Extract the (x, y) coordinate from the center of the cell holding the provided text.  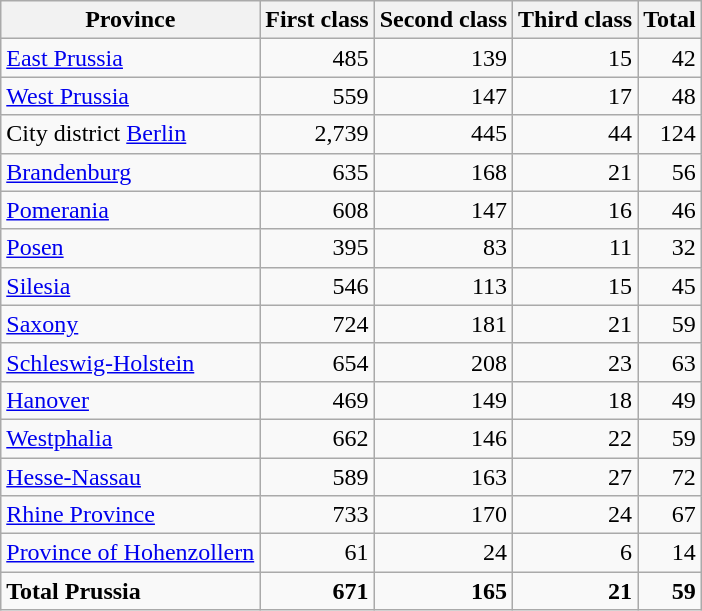
46 (670, 210)
654 (317, 362)
32 (670, 248)
27 (576, 477)
Province of Hohenzollern (130, 553)
18 (576, 400)
662 (317, 438)
170 (443, 515)
Brandenburg (130, 172)
East Prussia (130, 58)
635 (317, 172)
Pomerania (130, 210)
Second class (443, 20)
Total Prussia (130, 591)
181 (443, 324)
First class (317, 20)
2,739 (317, 134)
48 (670, 96)
Saxony (130, 324)
146 (443, 438)
Silesia (130, 286)
44 (576, 134)
14 (670, 553)
124 (670, 134)
469 (317, 400)
67 (670, 515)
113 (443, 286)
23 (576, 362)
608 (317, 210)
445 (443, 134)
45 (670, 286)
Rhine Province (130, 515)
72 (670, 477)
589 (317, 477)
733 (317, 515)
56 (670, 172)
83 (443, 248)
11 (576, 248)
Total (670, 20)
63 (670, 362)
Posen (130, 248)
6 (576, 553)
Schleswig-Holstein (130, 362)
546 (317, 286)
West Prussia (130, 96)
City district Berlin (130, 134)
49 (670, 400)
149 (443, 400)
Hesse-Nassau (130, 477)
395 (317, 248)
559 (317, 96)
485 (317, 58)
208 (443, 362)
163 (443, 477)
Hanover (130, 400)
724 (317, 324)
16 (576, 210)
61 (317, 553)
Province (130, 20)
Westphalia (130, 438)
22 (576, 438)
165 (443, 591)
671 (317, 591)
17 (576, 96)
Third class (576, 20)
139 (443, 58)
42 (670, 58)
168 (443, 172)
